Find where the given text appears and provide that cell's center as (x, y) coordinate. 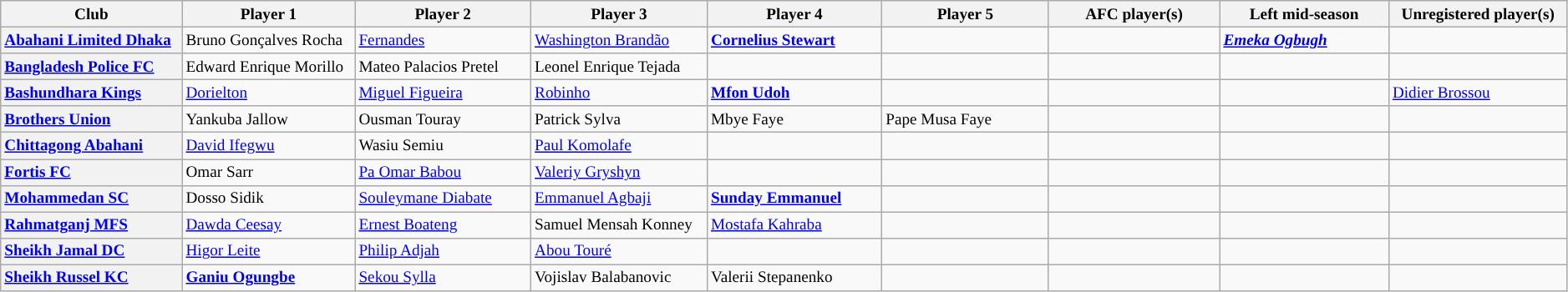
Player 4 (794, 14)
Yankuba Jallow (269, 119)
Higor Leite (269, 251)
Valeriy Gryshyn (620, 172)
Sunday Emmanuel (794, 199)
Dosso Sidik (269, 199)
Didier Brossou (1478, 93)
Mateo Palacios Pretel (443, 67)
Bashundhara Kings (92, 93)
Bangladesh Police FC (92, 67)
Ernest Boateng (443, 225)
Robinho (620, 93)
Rahmatganj MFS (92, 225)
David Ifegwu (269, 146)
Valerii Stepanenko (794, 278)
Paul Komolafe (620, 146)
Player 5 (966, 14)
Sheikh Jamal DC (92, 251)
Mohammedan SC (92, 199)
Emmanuel Agbaji (620, 199)
Ganiu Ogungbe (269, 278)
Fernandes (443, 40)
Patrick Sylva (620, 119)
Wasiu Semiu (443, 146)
Philip Adjah (443, 251)
Abahani Limited Dhaka (92, 40)
Emeka Ogbugh (1304, 40)
Bruno Gonçalves Rocha (269, 40)
Unregistered player(s) (1478, 14)
Fortis FC (92, 172)
Mfon Udoh (794, 93)
Chittagong Abahani (92, 146)
Miguel Figueira (443, 93)
Omar Sarr (269, 172)
Mostafa Kahraba (794, 225)
Player 1 (269, 14)
Pa Omar Babou (443, 172)
Leonel Enrique Tejada (620, 67)
Washington Brandão (620, 40)
Cornelius Stewart (794, 40)
Sheikh Russel KC (92, 278)
Club (92, 14)
Mbye Faye (794, 119)
Sekou Sylla (443, 278)
Player 2 (443, 14)
Pape Musa Faye (966, 119)
Left mid-season (1304, 14)
Dawda Ceesay (269, 225)
Edward Enrique Morillo (269, 67)
Samuel Mensah Konney (620, 225)
AFC player(s) (1134, 14)
Brothers Union (92, 119)
Abou Touré (620, 251)
Souleymane Diabate (443, 199)
Vojislav Balabanovic (620, 278)
Player 3 (620, 14)
Ousman Touray (443, 119)
Dorielton (269, 93)
